Search for the cell housing the specified text and yield its (X, Y) center coordinate. 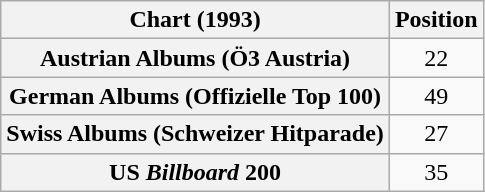
27 (436, 134)
US Billboard 200 (196, 172)
German Albums (Offizielle Top 100) (196, 96)
35 (436, 172)
Swiss Albums (Schweizer Hitparade) (196, 134)
Austrian Albums (Ö3 Austria) (196, 58)
49 (436, 96)
22 (436, 58)
Position (436, 20)
Chart (1993) (196, 20)
